For the text-containing cell, return its midpoint in (x, y) coordinate format. 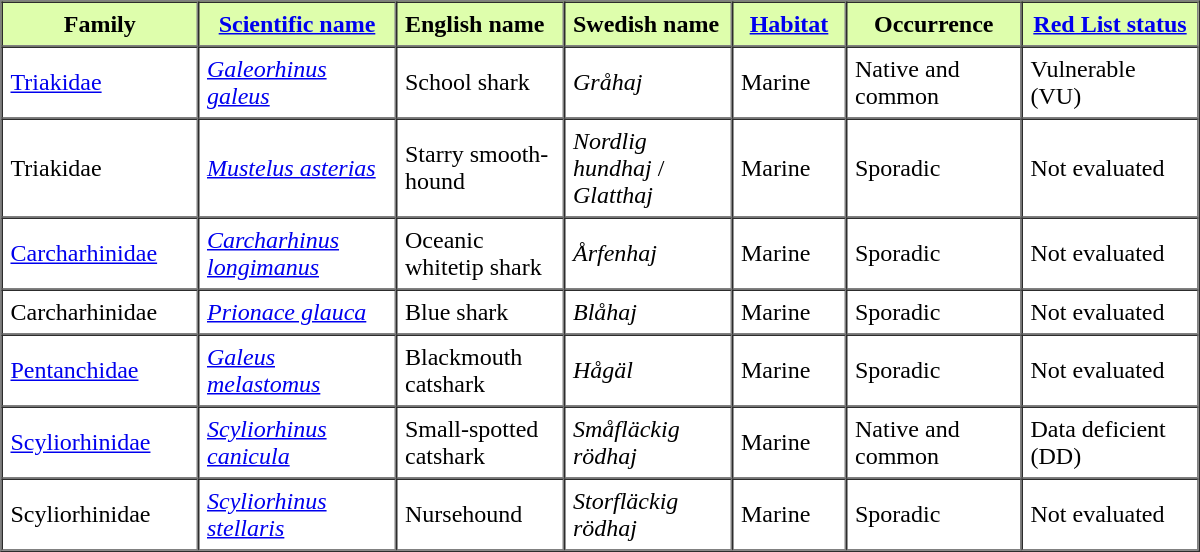
Carcharhinus longimanus (297, 254)
Prionace glauca (297, 312)
Scyliorhinus canicula (297, 442)
Blackmouth catshark (480, 370)
Blåhaj (648, 312)
Swedish name (648, 24)
Galeorhinus galeus (297, 82)
School shark (480, 82)
Årfenhaj (648, 254)
Scientific name (297, 24)
Small-spotted catshark (480, 442)
Nordlig hundhaj / Glatthaj (648, 168)
Scyliorhinus stellaris (297, 514)
Occurrence (934, 24)
English name (480, 24)
Data deficient (DD) (1110, 442)
Hågäl (648, 370)
Småfläckig rödhaj (648, 442)
Oceanic whitetip shark (480, 254)
Galeus melastomus (297, 370)
Habitat (789, 24)
Starry smooth-hound (480, 168)
Red List status (1110, 24)
Mustelus asterias (297, 168)
Vulnerable (VU) (1110, 82)
Nursehound (480, 514)
Gråhaj (648, 82)
Pentanchidae (100, 370)
Blue shark (480, 312)
Family (100, 24)
Storfläckig rödhaj (648, 514)
